Identify which cell holds the provided text, then report its [X, Y] central coordinate. 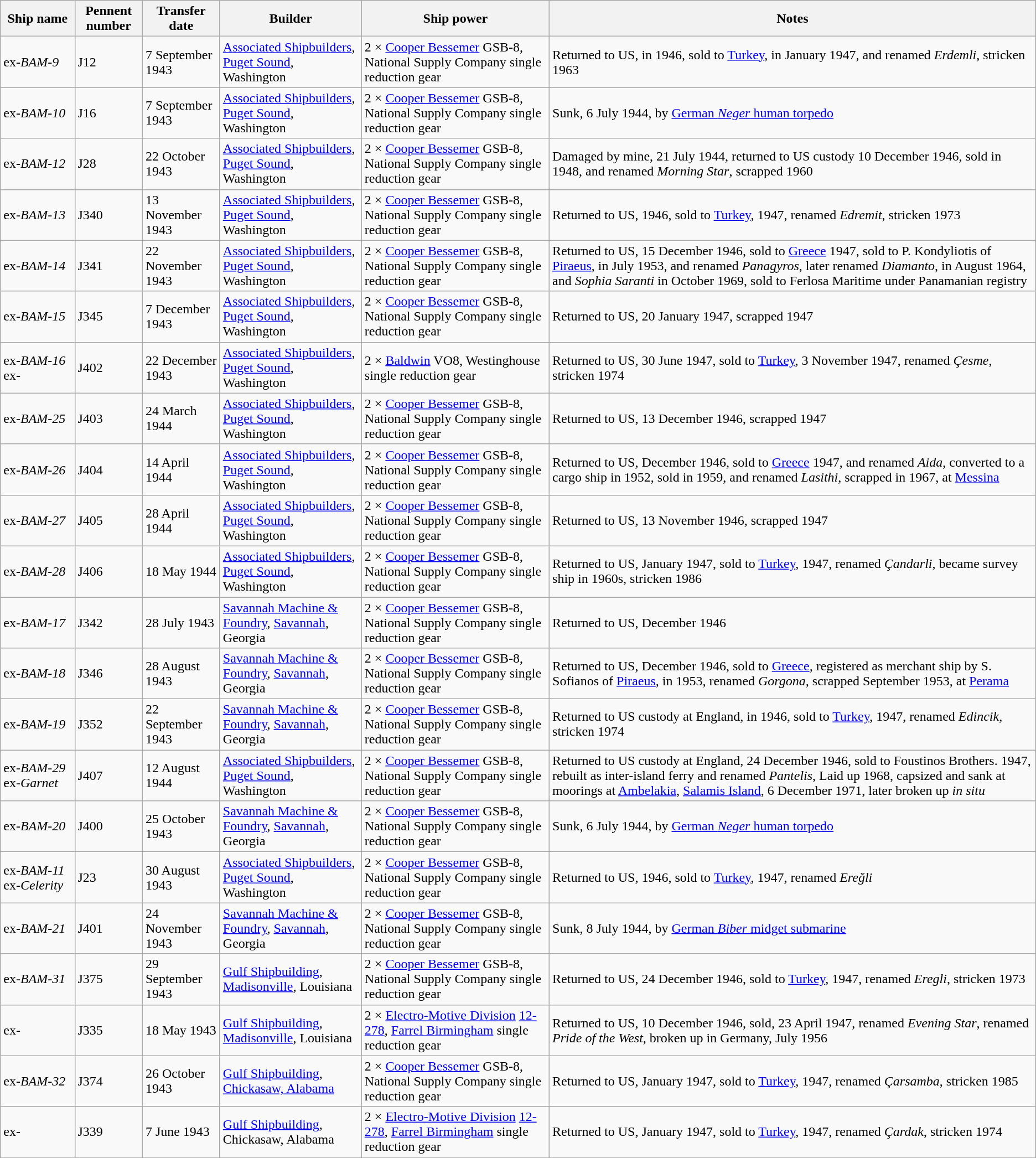
J342 [108, 622]
12 August 1944 [181, 776]
ex-BAM-18 [38, 674]
Ship name [38, 19]
J339 [108, 1132]
J28 [108, 164]
ex-BAM-25 [38, 418]
J407 [108, 776]
ex-BAM-10 [38, 113]
Builder [291, 19]
18 May 1944 [181, 571]
Returned to US, 30 June 1947, sold to Turkey, 3 November 1947, renamed Çesme, stricken 1974 [792, 368]
J374 [108, 1081]
J406 [108, 571]
J400 [108, 826]
22 November 1943 [181, 266]
Returned to US, 13 November 1946, scrapped 1947 [792, 520]
14 April 1944 [181, 469]
7 June 1943 [181, 1132]
ex-BAM-32 [38, 1081]
J340 [108, 215]
ex-BAM-31 [38, 979]
Returned to US, in 1946, sold to Turkey, in January 1947, and renamed Erdemli, stricken 1963 [792, 62]
Pennent number [108, 19]
Returned to US, 1946, sold to Turkey, 1947, renamed Ereğli [792, 877]
ex-BAM-16 ex- [38, 368]
J405 [108, 520]
Transfer date [181, 19]
26 October 1943 [181, 1081]
Returned to US custody at England, in 1946, sold to Turkey, 1947, renamed Edincik, stricken 1974 [792, 725]
ex-BAM-29 ex-Garnet [38, 776]
Returned to US, December 1946 [792, 622]
Returned to US, January 1947, sold to Turkey, 1947, renamed Çarsamba, stricken 1985 [792, 1081]
ex-BAM-17 [38, 622]
ex-BAM-12 [38, 164]
24 March 1944 [181, 418]
Returned to US, 24 December 1946, sold to Turkey, 1947, renamed Eregli, stricken 1973 [792, 979]
J335 [108, 1030]
28 August 1943 [181, 674]
J16 [108, 113]
ex-BAM-9 [38, 62]
29 September 1943 [181, 979]
ex-BAM-15 [38, 317]
ex-BAM-14 [38, 266]
13 November 1943 [181, 215]
Ship power [455, 19]
J401 [108, 928]
25 October 1943 [181, 826]
ex-BAM-27 [38, 520]
J402 [108, 368]
ex-BAM-13 [38, 215]
Returned to US, January 1947, sold to Turkey, 1947, renamed Çardak, stricken 1974 [792, 1132]
18 May 1943 [181, 1030]
ex-BAM-21 [38, 928]
J403 [108, 418]
22 December 1943 [181, 368]
Notes [792, 19]
ex-BAM-19 [38, 725]
J12 [108, 62]
28 July 1943 [181, 622]
ex-BAM-28 [38, 571]
28 April 1944 [181, 520]
ex-BAM-26 [38, 469]
ex-BAM-20 [38, 826]
J404 [108, 469]
Returned to US, 20 January 1947, scrapped 1947 [792, 317]
J375 [108, 979]
22 October 1943 [181, 164]
24 November 1943 [181, 928]
Returned to US, 1946, sold to Turkey, 1947, renamed Edremit, stricken 1973 [792, 215]
30 August 1943 [181, 877]
7 December 1943 [181, 317]
Returned to US, January 1947, sold to Turkey, 1947, renamed Çandarli, became survey ship in 1960s, stricken 1986 [792, 571]
J341 [108, 266]
Returned to US, 13 December 1946, scrapped 1947 [792, 418]
22 September 1943 [181, 725]
Damaged by mine, 21 July 1944, returned to US custody 10 December 1946, sold in 1948, and renamed Morning Star, scrapped 1960 [792, 164]
J352 [108, 725]
ex-BAM-11 ex-Celerity [38, 877]
J345 [108, 317]
2 × Baldwin VO8, Westinghouse single reduction gear [455, 368]
J23 [108, 877]
J346 [108, 674]
Returned to US, 10 December 1946, sold, 23 April 1947, renamed Evening Star, renamed Pride of the West, broken up in Germany, July 1956 [792, 1030]
Sunk, 8 July 1944, by German Biber midget submarine [792, 928]
